Locate the cell with the specified text and output its [X, Y] center coordinate. 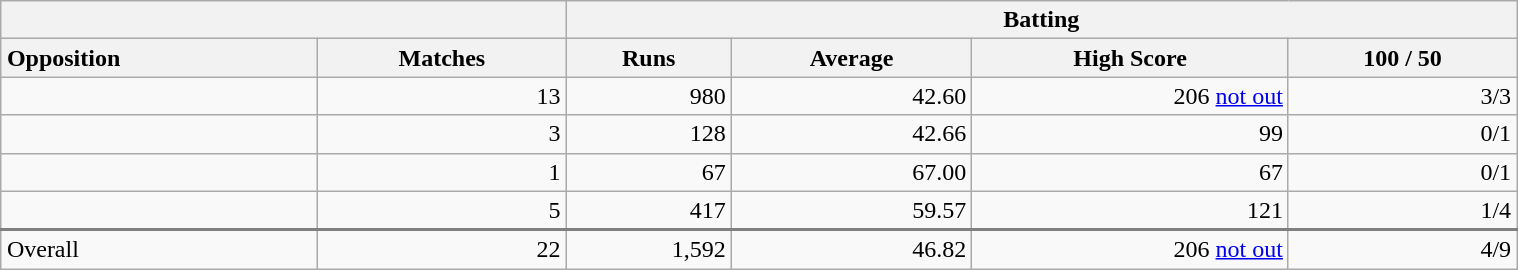
1 [442, 172]
Runs [648, 58]
3 [442, 134]
Batting [1042, 20]
1,592 [648, 250]
42.60 [851, 96]
67.00 [851, 172]
417 [648, 210]
3/3 [1402, 96]
121 [1130, 210]
Matches [442, 58]
13 [442, 96]
128 [648, 134]
980 [648, 96]
46.82 [851, 250]
42.66 [851, 134]
22 [442, 250]
4/9 [1402, 250]
High Score [1130, 58]
Average [851, 58]
1/4 [1402, 210]
100 / 50 [1402, 58]
59.57 [851, 210]
5 [442, 210]
Opposition [159, 58]
99 [1130, 134]
Overall [159, 250]
